Detect which cell encompasses the target text, then output its (x, y) center coordinate. 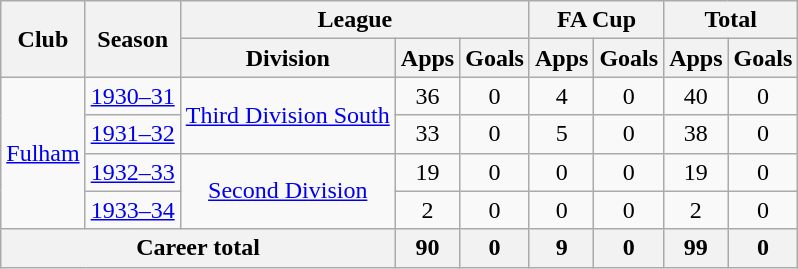
1932–33 (132, 172)
1930–31 (132, 96)
Second Division (288, 191)
38 (696, 134)
Season (132, 39)
Career total (198, 248)
Total (731, 20)
Division (288, 58)
9 (561, 248)
36 (427, 96)
1931–32 (132, 134)
90 (427, 248)
Club (43, 39)
Third Division South (288, 115)
99 (696, 248)
Fulham (43, 153)
FA Cup (596, 20)
League (354, 20)
4 (561, 96)
1933–34 (132, 210)
5 (561, 134)
40 (696, 96)
33 (427, 134)
